Extract the (X, Y) coordinate from the center of the cell holding the provided text.  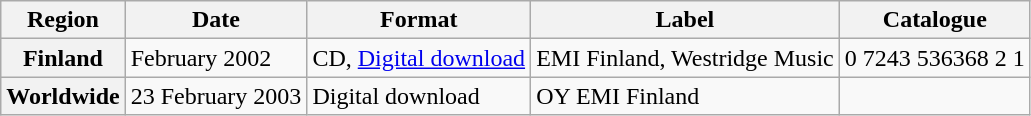
CD, Digital download (419, 58)
EMI Finland, Westridge Music (686, 58)
0 7243 536368 2 1 (934, 58)
Region (63, 20)
Format (419, 20)
February 2002 (216, 58)
Date (216, 20)
OY EMI Finland (686, 96)
Worldwide (63, 96)
23 February 2003 (216, 96)
Label (686, 20)
Catalogue (934, 20)
Digital download (419, 96)
Finland (63, 58)
